From the cell containing the given text, extract its center point as (x, y) coordinate. 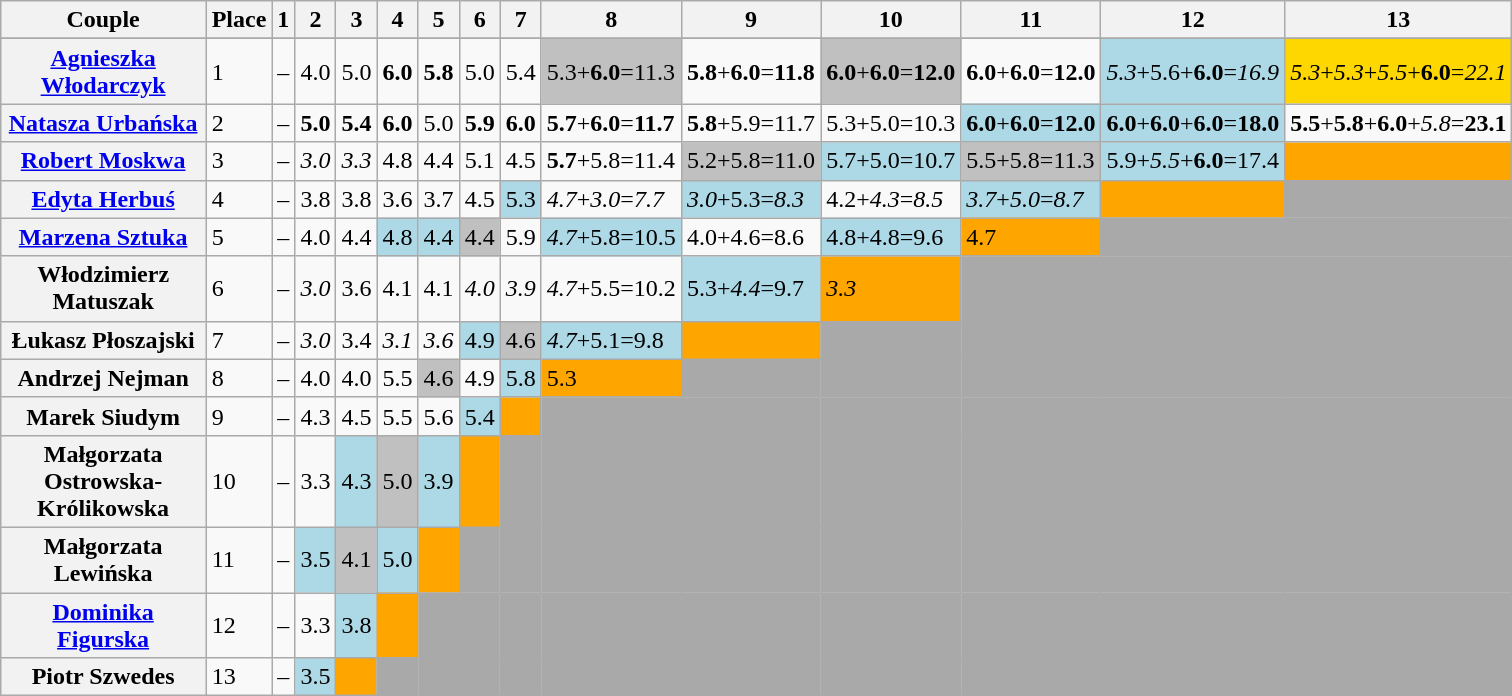
Place (239, 20)
Włodzimierz Matuszak (103, 288)
5.7+6.0=11.7 (611, 123)
5.3+5.0=10.3 (891, 123)
5.8+6.0=11.8 (750, 72)
5.7+5.8=11.4 (611, 161)
3.4 (356, 340)
Natasza Urbańska (103, 123)
3.7 (438, 199)
5.6 (438, 416)
4.7 (1031, 237)
4.2+4.3=8.5 (891, 199)
3.0+5.3=8.3 (750, 199)
Małgorzata Ostrowska-Królikowska (103, 481)
Couple (103, 20)
Piotr Szwedes (103, 677)
5.9+5.5+6.0=17.4 (1193, 161)
5.7+5.0=10.7 (891, 161)
5.5+5.8+6.0+5.8=23.1 (1398, 123)
Agnieszka Włodarczyk (103, 72)
6.0+6.0+6.0=18.0 (1193, 123)
4.0+4.6=8.6 (750, 237)
Andrzej Nejman (103, 378)
5.1 (480, 161)
5.3+4.4=9.7 (750, 288)
4.7+5.1=9.8 (611, 340)
4.7+5.5=10.2 (611, 288)
4.7+3.0=7.7 (611, 199)
5.3+6.0=11.3 (611, 72)
4.8+4.8=9.6 (891, 237)
Marzena Sztuka (103, 237)
5.3+5.3+5.5+6.0=22.1 (1398, 72)
5.3+5.6+6.0=16.9 (1193, 72)
5.8+5.9=11.7 (750, 123)
Marek Siudym (103, 416)
Małgorzata Lewińska (103, 560)
3.1 (398, 340)
4.7+5.8=10.5 (611, 237)
5.5+5.8=11.3 (1031, 161)
Edyta Herbuś (103, 199)
5.2+5.8=11.0 (750, 161)
Robert Moskwa (103, 161)
Dominika Figurska (103, 624)
Łukasz Płoszajski (103, 340)
3.7+5.0=8.7 (1031, 199)
